Capture the cell that displays the provided text and extract its (x, y) central coordinate. 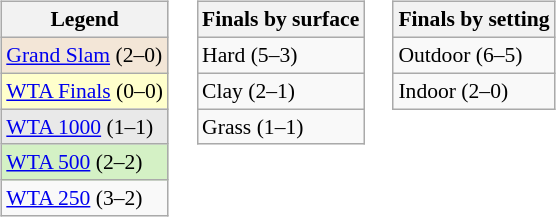
Outdoor (6–5) (474, 55)
WTA Finals (0–0) (84, 91)
Finals by setting (474, 20)
Grass (1–1) (280, 127)
Indoor (2–0) (474, 91)
WTA 1000 (1–1) (84, 127)
Legend (84, 20)
WTA 250 (3–2) (84, 198)
Clay (2–1) (280, 91)
Grand Slam (2–0) (84, 55)
WTA 500 (2–2) (84, 162)
Finals by surface (280, 20)
Hard (5–3) (280, 55)
